Scan for the cell matching the given text and deliver its [X, Y] coordinate at center. 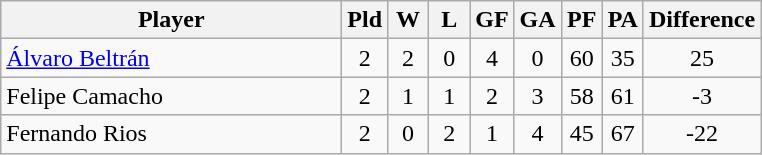
25 [702, 58]
Pld [365, 20]
PF [582, 20]
Player [172, 20]
Felipe Camacho [172, 96]
Fernando Rios [172, 134]
PA [622, 20]
61 [622, 96]
60 [582, 58]
Álvaro Beltrán [172, 58]
45 [582, 134]
W [408, 20]
35 [622, 58]
-22 [702, 134]
58 [582, 96]
GF [492, 20]
Difference [702, 20]
-3 [702, 96]
3 [538, 96]
67 [622, 134]
L [450, 20]
GA [538, 20]
